Locate the cell with the specified text and output its (x, y) center coordinate. 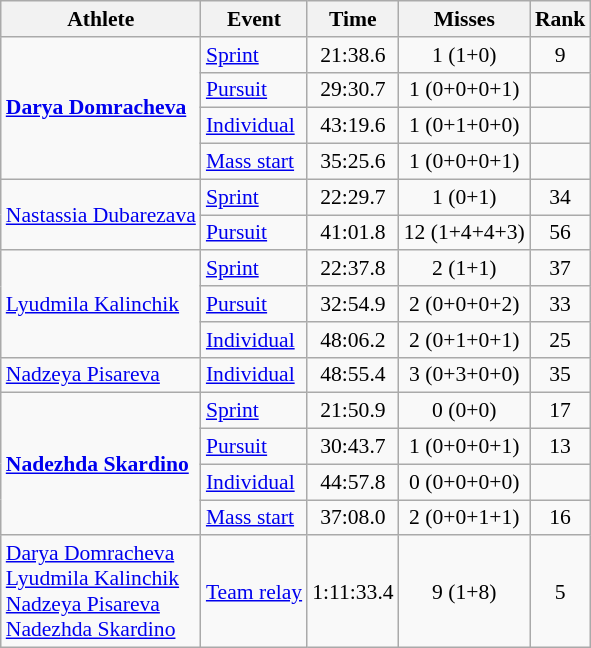
Rank (560, 19)
Nadezhda Skardino (101, 464)
35:25.6 (352, 162)
1:11:33.4 (352, 592)
22:29.7 (352, 197)
1 (1+0) (464, 55)
48:06.2 (352, 340)
32:54.9 (352, 304)
0 (0+0) (464, 411)
56 (560, 233)
22:37.8 (352, 269)
12 (1+4+4+3) (464, 233)
1 (0+1) (464, 197)
21:38.6 (352, 55)
34 (560, 197)
Nastassia Dubarezava (101, 214)
17 (560, 411)
29:30.7 (352, 90)
13 (560, 447)
2 (0+0+0+2) (464, 304)
Misses (464, 19)
Team relay (254, 592)
16 (560, 518)
9 (560, 55)
5 (560, 592)
33 (560, 304)
30:43.7 (352, 447)
Lyudmila Kalinchik (101, 304)
2 (1+1) (464, 269)
Darya Domracheva (101, 108)
Nadzeya Pisareva (101, 375)
37:08.0 (352, 518)
2 (0+0+1+1) (464, 518)
2 (0+1+0+1) (464, 340)
Athlete (101, 19)
9 (1+8) (464, 592)
35 (560, 375)
37 (560, 269)
43:19.6 (352, 126)
3 (0+3+0+0) (464, 375)
48:55.4 (352, 375)
21:50.9 (352, 411)
Darya DomrachevaLyudmila KalinchikNadzeya PisarevaNadezhda Skardino (101, 592)
Event (254, 19)
1 (0+1+0+0) (464, 126)
41:01.8 (352, 233)
Time (352, 19)
0 (0+0+0+0) (464, 482)
25 (560, 340)
44:57.8 (352, 482)
